From the cell containing the given text, extract its center point as (X, Y) coordinate. 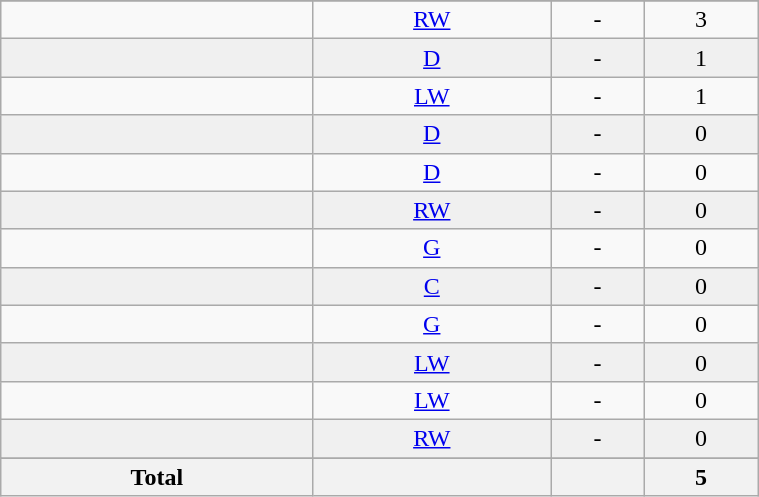
Total (157, 477)
C (432, 286)
5 (700, 477)
3 (700, 20)
